Extract the [X, Y] coordinate from the center of the cell holding the provided text.  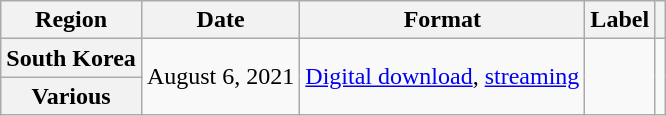
Digital download, streaming [442, 77]
Date [220, 20]
Label [620, 20]
Various [72, 96]
South Korea [72, 58]
Region [72, 20]
Format [442, 20]
August 6, 2021 [220, 77]
